Locate the cell with the specified text and output its [X, Y] center coordinate. 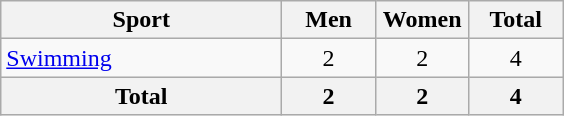
Sport [142, 20]
Swimming [142, 58]
Women [422, 20]
Men [329, 20]
